For the text-containing cell, return its midpoint in (x, y) coordinate format. 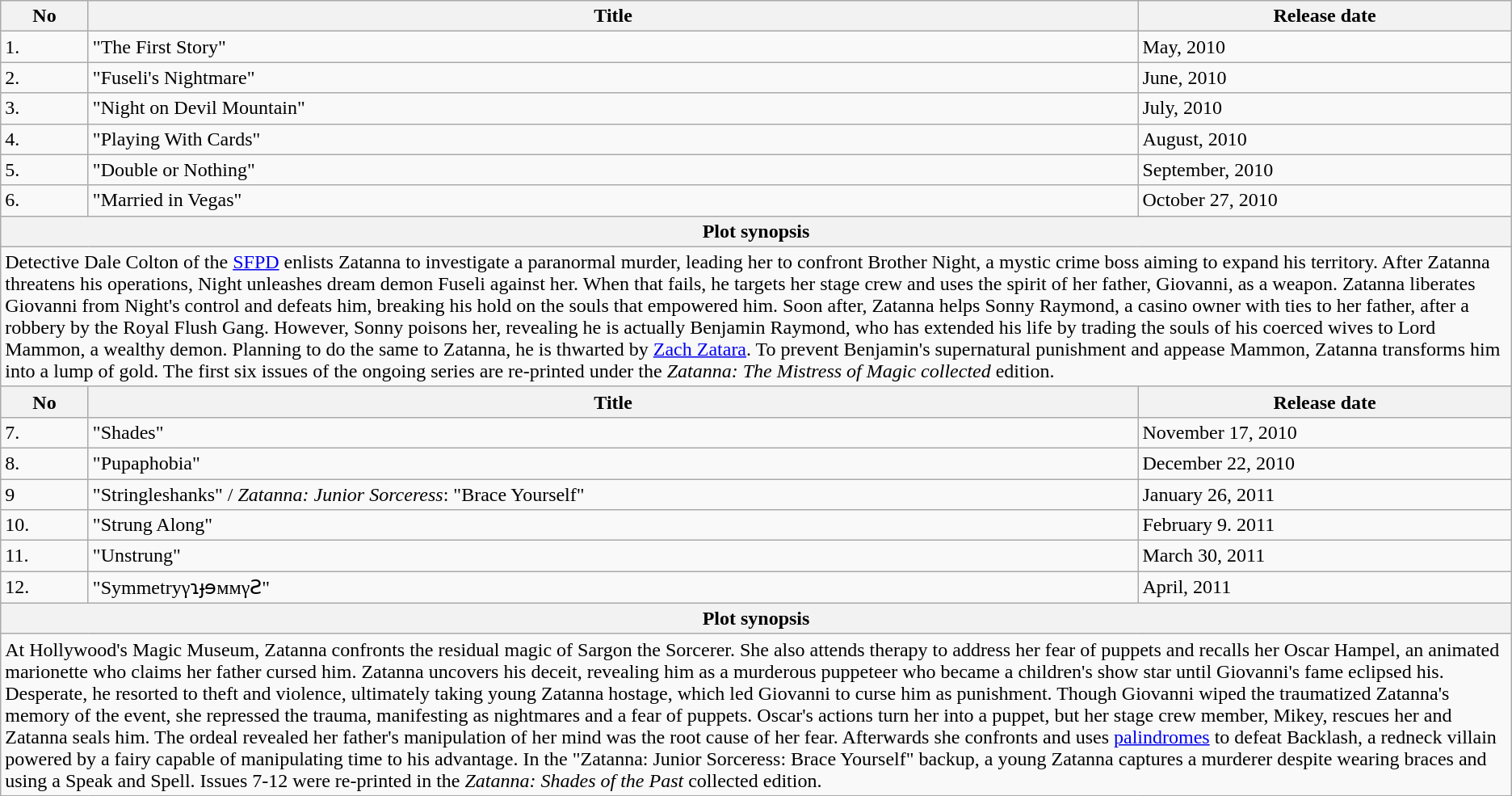
10. (45, 525)
"Married in Vegas" (613, 200)
"Unstrung" (613, 556)
1. (45, 47)
"Night on Devil Mountain" (613, 108)
September, 2010 (1325, 170)
"Strung Along" (613, 525)
February 9. 2011 (1325, 525)
2. (45, 78)
August, 2010 (1325, 139)
4. (45, 139)
"Shades" (613, 432)
7. (45, 432)
6. (45, 200)
11. (45, 556)
3. (45, 108)
July, 2010 (1325, 108)
March 30, 2011 (1325, 556)
May, 2010 (1325, 47)
"SymmetryγɿɟɘммγƧ" (613, 588)
April, 2011 (1325, 588)
12. (45, 588)
"Pupaphobia" (613, 463)
"Playing With Cards" (613, 139)
June, 2010 (1325, 78)
9 (45, 494)
5. (45, 170)
"Stringleshanks" / Zatanna: Junior Sorceress: "Brace Yourself" (613, 494)
November 17, 2010 (1325, 432)
8. (45, 463)
October 27, 2010 (1325, 200)
"Double or Nothing" (613, 170)
December 22, 2010 (1325, 463)
"Fuseli's Nightmare" (613, 78)
"The First Story" (613, 47)
January 26, 2011 (1325, 494)
